Extract the (x, y) coordinate from the center of the cell holding the provided text.  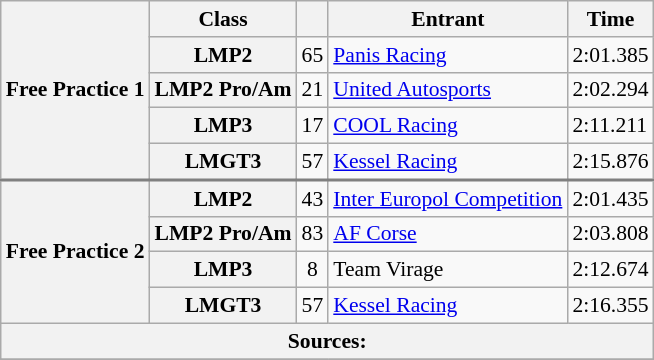
Sources: (328, 341)
8 (313, 270)
2:01.435 (610, 198)
Inter Europol Competition (448, 198)
2:01.385 (610, 55)
Panis Racing (448, 55)
2:02.294 (610, 90)
Team Virage (448, 270)
Class (224, 19)
2:12.674 (610, 270)
2:15.876 (610, 162)
Free Practice 2 (76, 252)
83 (313, 234)
AF Corse (448, 234)
United Autosports (448, 90)
43 (313, 198)
Free Practice 1 (76, 90)
65 (313, 55)
17 (313, 126)
COOL Racing (448, 126)
Entrant (448, 19)
2:11.211 (610, 126)
2:16.355 (610, 306)
2:03.808 (610, 234)
Time (610, 19)
21 (313, 90)
